Scan for the cell matching the given text and deliver its (x, y) coordinate at center. 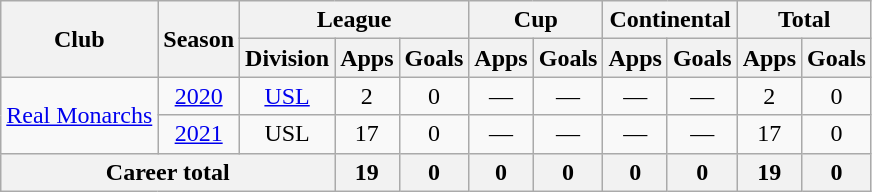
League (354, 20)
Career total (168, 172)
Real Monarchs (80, 115)
2021 (199, 134)
Total (804, 20)
2020 (199, 96)
Season (199, 39)
Club (80, 39)
Continental (670, 20)
Division (288, 58)
Cup (536, 20)
